Identify which cell holds the provided text, then report its [X, Y] central coordinate. 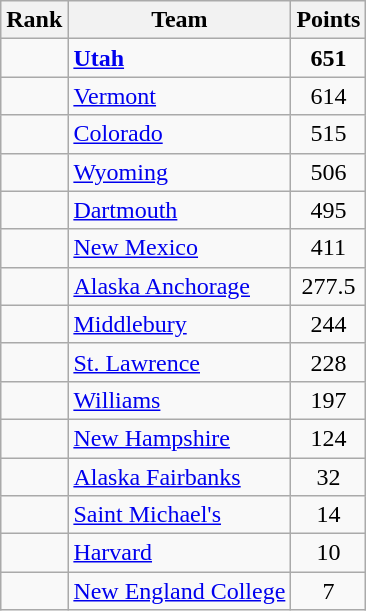
New Hampshire [180, 438]
Middlebury [180, 324]
614 [328, 96]
Saint Michael's [180, 515]
Harvard [180, 553]
Dartmouth [180, 210]
New England College [180, 591]
651 [328, 58]
Colorado [180, 134]
Rank [34, 20]
228 [328, 362]
New Mexico [180, 248]
197 [328, 400]
Team [180, 20]
10 [328, 553]
Utah [180, 58]
Wyoming [180, 172]
14 [328, 515]
Vermont [180, 96]
495 [328, 210]
411 [328, 248]
244 [328, 324]
Alaska Fairbanks [180, 477]
515 [328, 134]
Williams [180, 400]
124 [328, 438]
Points [328, 20]
St. Lawrence [180, 362]
32 [328, 477]
506 [328, 172]
277.5 [328, 286]
7 [328, 591]
Alaska Anchorage [180, 286]
